Capture the cell that displays the provided text and extract its [x, y] central coordinate. 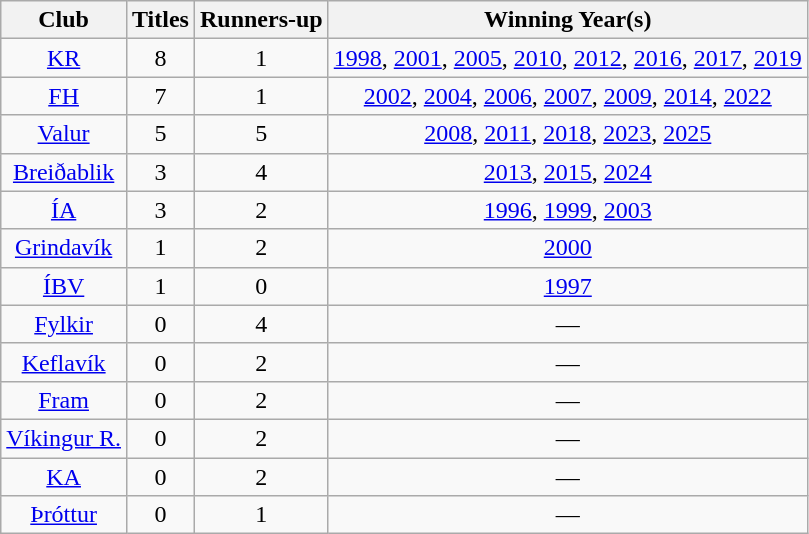
1997 [568, 286]
1996, 1999, 2003 [568, 210]
Grindavík [64, 248]
Keflavík [64, 362]
7 [160, 96]
Fylkir [64, 324]
ÍBV [64, 286]
Runners-up [261, 20]
FH [64, 96]
2000 [568, 248]
Club [64, 20]
Þróttur [64, 515]
2013, 2015, 2024 [568, 172]
Fram [64, 400]
Winning Year(s) [568, 20]
1998, 2001, 2005, 2010, 2012, 2016, 2017, 2019 [568, 58]
KA [64, 477]
Víkingur R. [64, 438]
Breiðablik [64, 172]
8 [160, 58]
Titles [160, 20]
Valur [64, 134]
2002, 2004, 2006, 2007, 2009, 2014, 2022 [568, 96]
2008, 2011, 2018, 2023, 2025 [568, 134]
KR [64, 58]
ÍA [64, 210]
